Extract the (x, y) coordinate from the center of the cell holding the provided text.  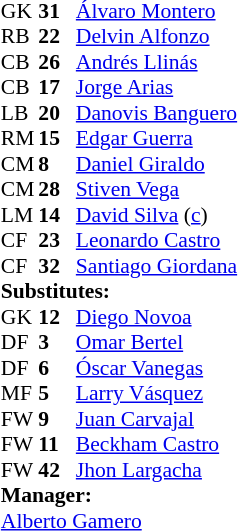
Óscar Vanegas (156, 368)
15 (57, 139)
22 (57, 37)
32 (57, 266)
Substitutes: (119, 291)
David Silva (c) (156, 215)
42 (57, 470)
Stiven Vega (156, 189)
Beckham Castro (156, 445)
RM (20, 139)
Jhon Largacha (156, 470)
Daniel Giraldo (156, 164)
Danovis Banguero (156, 113)
20 (57, 113)
Santiago Giordana (156, 266)
LB (20, 113)
Omar Bertel (156, 343)
Larry Vásquez (156, 393)
28 (57, 189)
MF (20, 393)
26 (57, 62)
6 (57, 368)
3 (57, 343)
5 (57, 393)
Jorge Arias (156, 87)
8 (57, 164)
14 (57, 215)
Manager: (119, 495)
Edgar Guerra (156, 139)
Leonardo Castro (156, 241)
11 (57, 445)
Diego Novoa (156, 317)
Delvin Alfonzo (156, 37)
9 (57, 419)
Juan Carvajal (156, 419)
12 (57, 317)
Andrés Llinás (156, 62)
GK (20, 317)
LM (20, 215)
RB (20, 37)
23 (57, 241)
17 (57, 87)
